Find where the given text appears and provide that cell's center as [X, Y] coordinate. 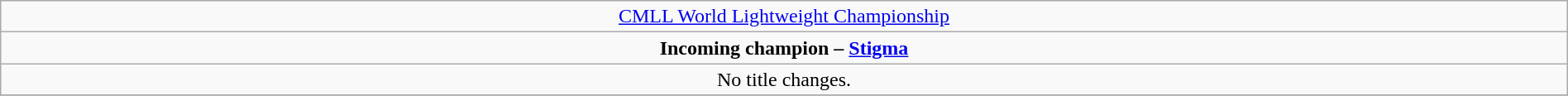
Incoming champion – Stigma [784, 48]
No title changes. [784, 79]
CMLL World Lightweight Championship [784, 17]
